For the text-containing cell, return its midpoint in [x, y] coordinate format. 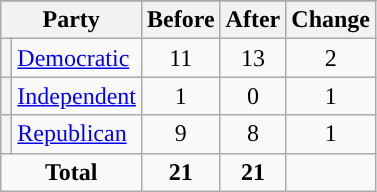
Democratic [77, 58]
Total [72, 172]
Party [72, 20]
Independent [77, 96]
9 [180, 134]
Change [331, 20]
After [253, 20]
Before [180, 20]
Republican [77, 134]
13 [253, 58]
0 [253, 96]
11 [180, 58]
8 [253, 134]
2 [331, 58]
